Return the [X, Y] coordinate for the center point of the cell that contains the specified text.  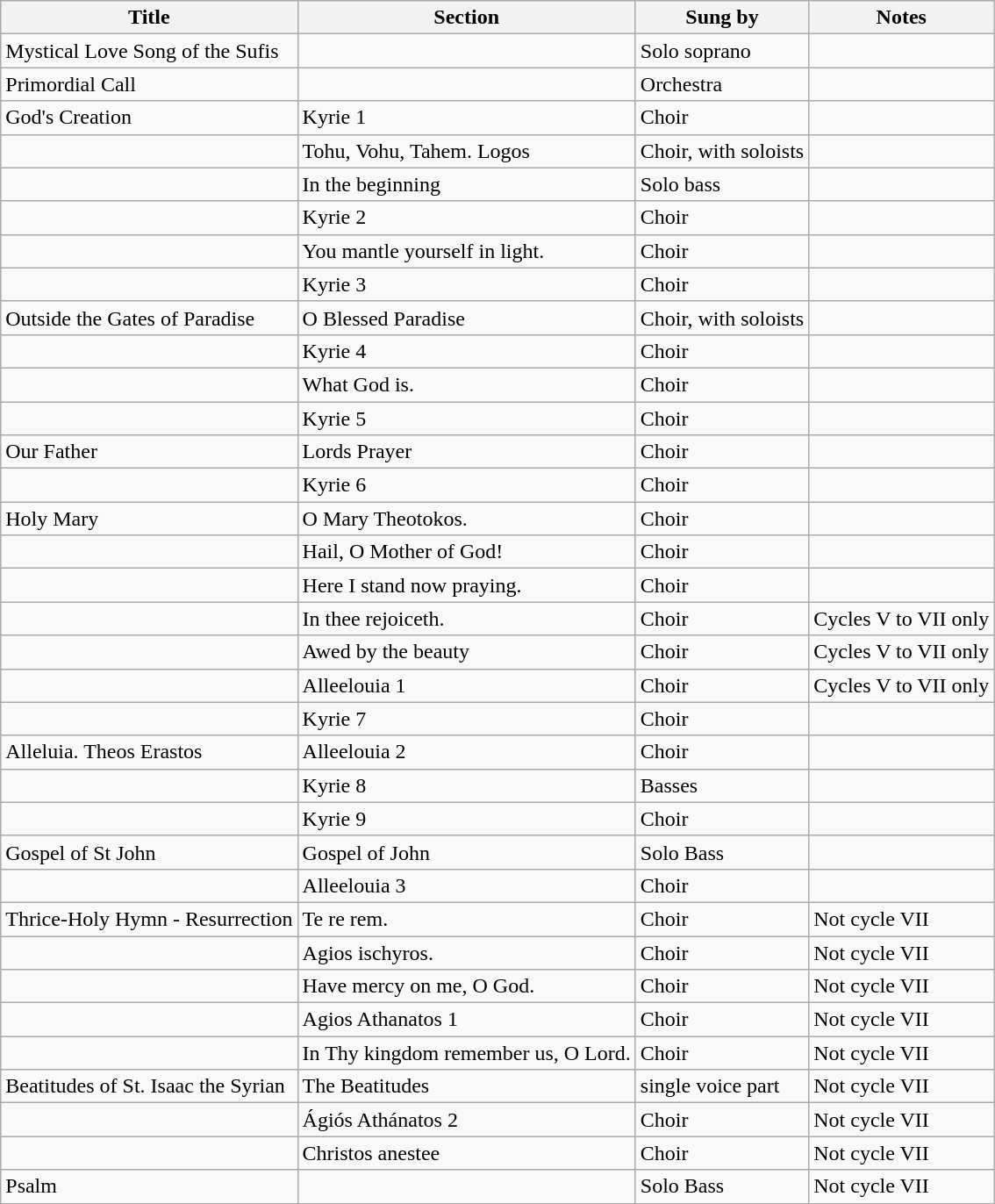
Sung by [721, 18]
Section [467, 18]
Kyrie 3 [467, 284]
Kyrie 1 [467, 118]
Primordial Call [149, 84]
Awed by the beauty [467, 652]
O Blessed Paradise [467, 318]
Psalm [149, 1186]
Kyrie 5 [467, 419]
Kyrie 8 [467, 785]
Alleelouia 1 [467, 685]
Holy Mary [149, 519]
Notes [902, 18]
Gospel of John [467, 852]
Christos anestee [467, 1153]
Solo bass [721, 184]
In the beginning [467, 184]
Kyrie 4 [467, 351]
The Beatitudes [467, 1086]
Orchestra [721, 84]
Here I stand now praying. [467, 585]
single voice part [721, 1086]
Basses [721, 785]
In Thy kingdom remember us, O Lord. [467, 1053]
Outside the Gates of Paradise [149, 318]
In thee rejoiceth. [467, 619]
Agios Athanatos 1 [467, 1020]
Have mercy on me, O God. [467, 986]
Lords Prayer [467, 452]
Gospel of St John [149, 852]
Solo soprano [721, 51]
Our Father [149, 452]
Agios ischyros. [467, 952]
You mantle yourself in light. [467, 251]
Te re rem. [467, 919]
Alleelouia 2 [467, 752]
Beatitudes of St. Isaac the Syrian [149, 1086]
Tohu, Vohu, Tahem. Logos [467, 151]
O Mary Theotokos. [467, 519]
Alleelouia 3 [467, 885]
Alleluia. Theos Erastos [149, 752]
Ágiós Athánatos 2 [467, 1120]
Thrice-Holy Hymn - Resurrection [149, 919]
God's Creation [149, 118]
What God is. [467, 384]
Mystical Love Song of the Sufis [149, 51]
Kyrie 9 [467, 819]
Title [149, 18]
Kyrie 2 [467, 218]
Hail, O Mother of God! [467, 552]
Kyrie 7 [467, 719]
Kyrie 6 [467, 485]
